From the cell containing the given text, extract its center point as (X, Y) coordinate. 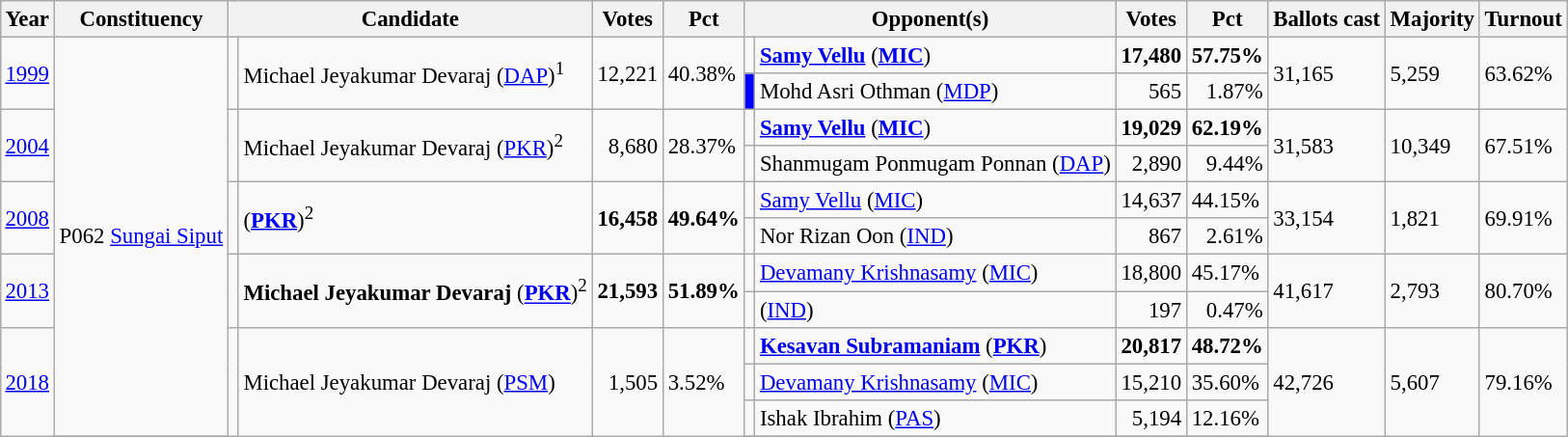
Turnout (1524, 19)
8,680 (627, 147)
Mohd Asri Othman (MDP) (935, 92)
1,505 (627, 382)
67.51% (1524, 147)
2.61% (1227, 236)
Michael Jeyakumar Devaraj (PSM) (415, 382)
16,458 (627, 218)
35.60% (1227, 382)
197 (1151, 310)
Ishak Ibrahim (PAS) (935, 418)
Candidate (411, 19)
2018 (27, 382)
42,726 (1327, 382)
5,259 (1432, 73)
12,221 (627, 73)
18,800 (1151, 273)
17,480 (1151, 55)
28.37% (704, 147)
Shanmugam Ponmugam Ponnan (DAP) (935, 164)
565 (1151, 92)
21,593 (627, 291)
14,637 (1151, 201)
31,165 (1327, 73)
69.91% (1524, 218)
10,349 (1432, 147)
1999 (27, 73)
Michael Jeyakumar Devaraj (DAP)1 (415, 73)
63.62% (1524, 73)
20,817 (1151, 345)
48.72% (1227, 345)
2013 (27, 291)
2004 (27, 147)
62.19% (1227, 128)
1,821 (1432, 218)
Kesavan Subramaniam (PKR) (935, 345)
33,154 (1327, 218)
Ballots cast (1327, 19)
2008 (27, 218)
1.87% (1227, 92)
0.47% (1227, 310)
12.16% (1227, 418)
3.52% (704, 382)
80.70% (1524, 291)
5,607 (1432, 382)
49.64% (704, 218)
Majority (1432, 19)
P062 Sungai Siput (141, 236)
5,194 (1151, 418)
867 (1151, 236)
2,793 (1432, 291)
19,029 (1151, 128)
31,583 (1327, 147)
(PKR)2 (415, 218)
79.16% (1524, 382)
Year (27, 19)
57.75% (1227, 55)
Opponent(s) (930, 19)
41,617 (1327, 291)
45.17% (1227, 273)
(IND) (935, 310)
15,210 (1151, 382)
51.89% (704, 291)
9.44% (1227, 164)
Constituency (141, 19)
2,890 (1151, 164)
40.38% (704, 73)
Nor Rizan Oon (IND) (935, 236)
44.15% (1227, 201)
